Output the (x, y) coordinate of the center of the cell containing the given text.  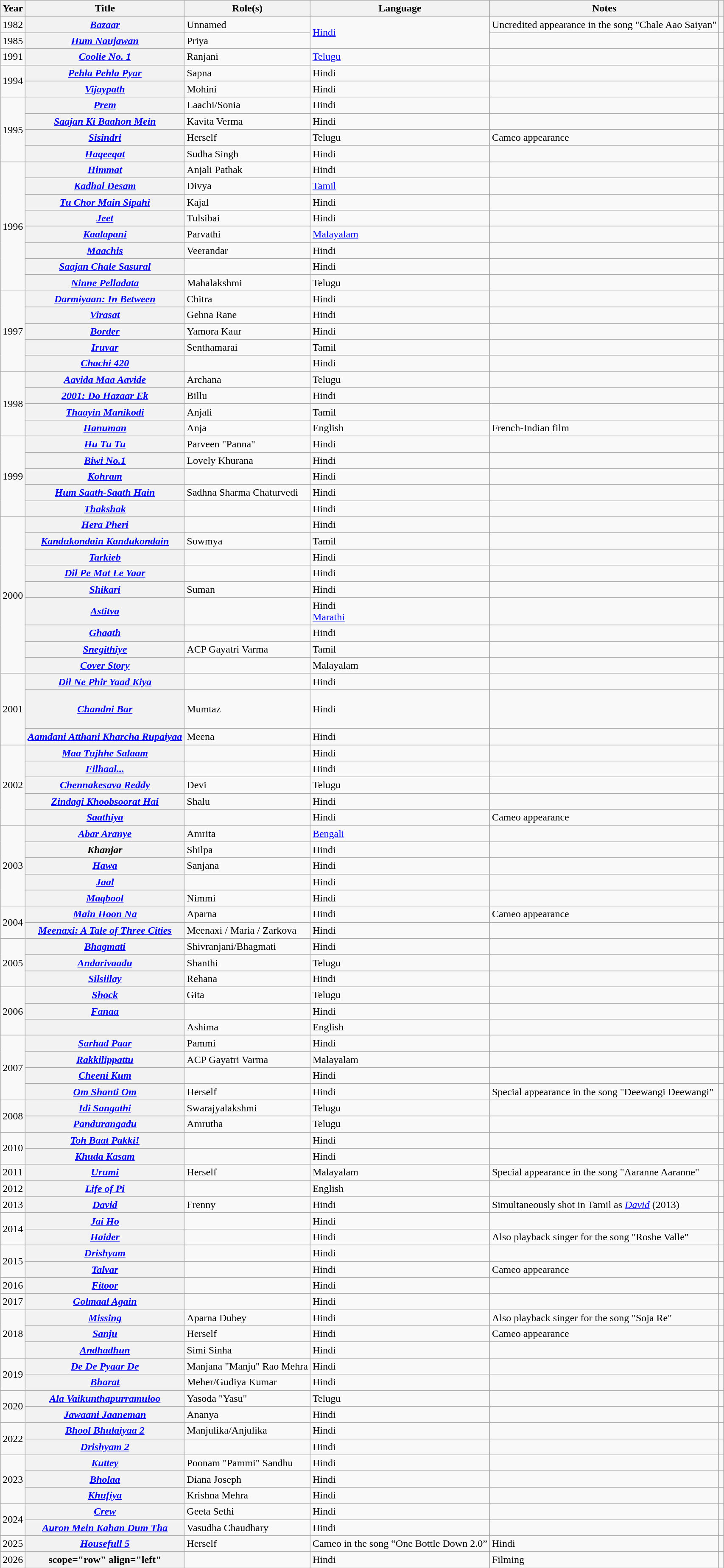
Devi (248, 785)
Fanaa (105, 1011)
Dil Pe Mat Le Yaar (105, 573)
2004 (13, 922)
Sapna (248, 73)
Year (13, 8)
Rakkilippattu (105, 1060)
Manjulika/Anjulika (248, 1431)
Jaal (105, 882)
Cover Story (105, 665)
Meher/Gudiya Kumar (248, 1382)
Thaayin Manikodi (105, 412)
Golmaal Again (105, 1302)
Archana (248, 379)
Poonam "Pammi" Sandhu (248, 1463)
Veerandar (248, 251)
Shalu (248, 801)
Amrutha (248, 1124)
Chandni Bar (105, 709)
Om Shanti Om (105, 1092)
Swarajyalakshmi (248, 1108)
Pehla Pehla Pyar (105, 73)
Drishyam 2 (105, 1447)
2010 (13, 1148)
Thakshak (105, 509)
Haqeeqat (105, 153)
2002 (13, 785)
Life of Pi (105, 1189)
Anjali (248, 412)
2024 (13, 1519)
Zindagi Khoobsoorat Hai (105, 801)
2018 (13, 1334)
Bharat (105, 1382)
Snegithiye (105, 649)
Billu (248, 396)
1998 (13, 404)
Aparna (248, 914)
1999 (13, 476)
Tulsibai (248, 218)
Anjali Pathak (248, 170)
Maa Tujhhe Salaam (105, 753)
2019 (13, 1374)
1997 (13, 331)
2023 (13, 1479)
Diana Joseph (248, 1479)
Manjana "Manju" Rao Mehra (248, 1366)
Yasoda "Yasu" (248, 1398)
Simultaneously shot in Tamil as David (2013) (604, 1205)
Talvar (105, 1269)
Hera Pheri (105, 525)
1995 (13, 129)
Shock (105, 995)
Bholaa (105, 1479)
1982 (13, 25)
Ghaath (105, 633)
Cheeni Kum (105, 1076)
Sadhna Sharma Chaturvedi (248, 493)
Simi Sinha (248, 1350)
Hum Naujawan (105, 41)
Khanjar (105, 850)
David (105, 1205)
Rehana (248, 979)
Unnamed (248, 25)
2001: Do Hazaar Ek (105, 396)
Cameo in the song “One Bottle Down 2.0” (400, 1544)
Sanjana (248, 866)
Lovely Khurana (248, 460)
Ala Vaikunthapurramuloo (105, 1398)
Khufiya (105, 1495)
Kaalapani (105, 234)
2008 (13, 1116)
Andarivaadu (105, 963)
Maqbool (105, 898)
Title (105, 8)
Silsiilay (105, 979)
2012 (13, 1189)
Special appearance in the song "Deewangi Deewangi" (604, 1092)
Border (105, 331)
2006 (13, 1011)
Suman (248, 589)
Crew (105, 1511)
2013 (13, 1205)
2026 (13, 1560)
2025 (13, 1544)
Parveen "Panna" (248, 444)
Ashima (248, 1027)
Astitva (105, 611)
2014 (13, 1229)
2005 (13, 963)
Saajan Ki Baahon Mein (105, 121)
Aparna Dubey (248, 1318)
Tarkieb (105, 557)
Shilpa (248, 850)
French-Indian film (604, 428)
Kuttey (105, 1463)
1985 (13, 41)
Hum Saath-Saath Hain (105, 493)
Gehna Rane (248, 315)
Jawaani Jaaneman (105, 1415)
Ranjani (248, 57)
Fitoor (105, 1286)
HindiMarathi (400, 611)
Priya (248, 41)
scope="row" align="left" (105, 1560)
Role(s) (248, 8)
Yamora Kaur (248, 331)
Frenny (248, 1205)
Tu Chor Main Sipahi (105, 202)
Drishyam (105, 1253)
Sanju (105, 1334)
Toh Baat Pakki! (105, 1140)
Idi Sangathi (105, 1108)
Missing (105, 1318)
Ananya (248, 1415)
Chitra (248, 299)
Vijaypath (105, 89)
Prem (105, 105)
Jai Ho (105, 1221)
Darmiyaan: In Between (105, 299)
2011 (13, 1172)
Hanuman (105, 428)
Dil Ne Phir Yaad Kiya (105, 681)
Kavita Verma (248, 121)
Shivranjani/Bhagmati (248, 946)
Pandurangadu (105, 1124)
Bengali (400, 834)
Anja (248, 428)
Meena (248, 737)
Aamdani Atthani Kharcha Rupaiyaa (105, 737)
Main Hoon Na (105, 914)
Andhadhun (105, 1350)
Abar Aranye (105, 834)
Sarhad Paar (105, 1043)
Kadhal Desam (105, 186)
De De Pyaar De (105, 1366)
2016 (13, 1286)
Himmat (105, 170)
Chachi 420 (105, 363)
Notes (604, 8)
Also playback singer for the song "Roshe Valle" (604, 1237)
2022 (13, 1439)
Also playback singer for the song "Soja Re" (604, 1318)
Virasat (105, 315)
Hu Tu Tu (105, 444)
Bhool Bhulaiyaa 2 (105, 1431)
Pammi (248, 1043)
2020 (13, 1406)
Kandukondain Kandukondain (105, 541)
1996 (13, 226)
Housefull 5 (105, 1544)
Biwi No.1 (105, 460)
Sowmya (248, 541)
Divya (248, 186)
Sisindri (105, 137)
Iruvar (105, 347)
Uncredited appearance in the song "Chale Aao Saiyan" (604, 25)
Laachi/Sonia (248, 105)
Filming (604, 1560)
Meenaxi: A Tale of Three Cities (105, 930)
Amrita (248, 834)
Bhagmati (105, 946)
Mahalakshmi (248, 283)
Saathiya (105, 817)
Chennakesava Reddy (105, 785)
Language (400, 8)
Krishna Mehra (248, 1495)
Senthamarai (248, 347)
Bazaar (105, 25)
1991 (13, 57)
2017 (13, 1302)
2015 (13, 1261)
Hawa (105, 866)
2003 (13, 866)
Auron Mein Kahan Dum Tha (105, 1528)
2007 (13, 1068)
Special appearance in the song "Aaranne Aaranne" (604, 1172)
Urumi (105, 1172)
Aavida Maa Aavide (105, 379)
Geeta Sethi (248, 1511)
Mohini (248, 89)
Nimmi (248, 898)
Shikari (105, 589)
2000 (13, 595)
Saajan Chale Sasural (105, 267)
Kajal (248, 202)
Jeet (105, 218)
2001 (13, 709)
Haider (105, 1237)
Kohram (105, 477)
1994 (13, 81)
Parvathi (248, 234)
Filhaal... (105, 769)
Ninne Pelladata (105, 283)
Coolie No. 1 (105, 57)
Shanthi (248, 963)
Sudha Singh (248, 153)
Meenaxi / Maria / Zarkova (248, 930)
Mumtaz (248, 709)
Vasudha Chaudhary (248, 1528)
Gita (248, 995)
Khuda Kasam (105, 1156)
Maachis (105, 251)
